Provide the [x, y] coordinate of the cell's center where the given text is located.  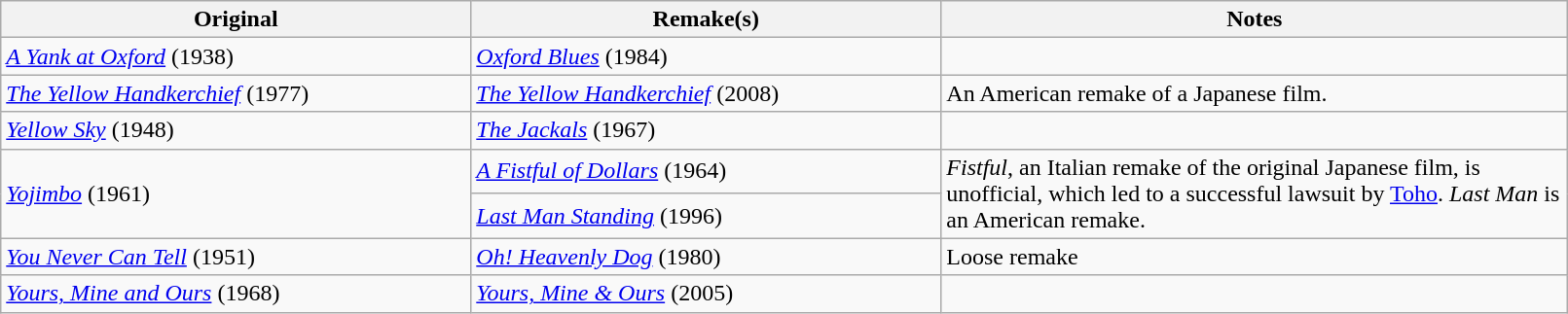
Loose remake [1255, 257]
Last Man Standing (1996) [707, 216]
You Never Can Tell (1951) [236, 257]
The Jackals (1967) [707, 130]
A Yank at Oxford (1938) [236, 56]
An American remake of a Japanese film. [1255, 93]
The Yellow Handkerchief (2008) [707, 93]
Fistful, an Italian remake of the original Japanese film, is unofficial, which led to a successful lawsuit by Toho. Last Man is an American remake. [1255, 193]
A Fistful of Dollars (1964) [707, 171]
Oh! Heavenly Dog (1980) [707, 257]
Yours, Mine & Ours (2005) [707, 294]
The Yellow Handkerchief (1977) [236, 93]
Remake(s) [707, 19]
Notes [1255, 19]
Oxford Blues (1984) [707, 56]
Original [236, 19]
Yellow Sky (1948) [236, 130]
Yojimbo (1961) [236, 193]
Yours, Mine and Ours (1968) [236, 294]
